From the cell containing the given text, extract its center point as (X, Y) coordinate. 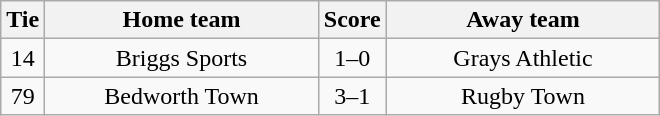
Tie (23, 20)
Away team (523, 20)
Briggs Sports (182, 58)
Bedworth Town (182, 96)
Grays Athletic (523, 58)
14 (23, 58)
79 (23, 96)
3–1 (352, 96)
Score (352, 20)
Rugby Town (523, 96)
1–0 (352, 58)
Home team (182, 20)
